For the text-containing cell, return its midpoint in (x, y) coordinate format. 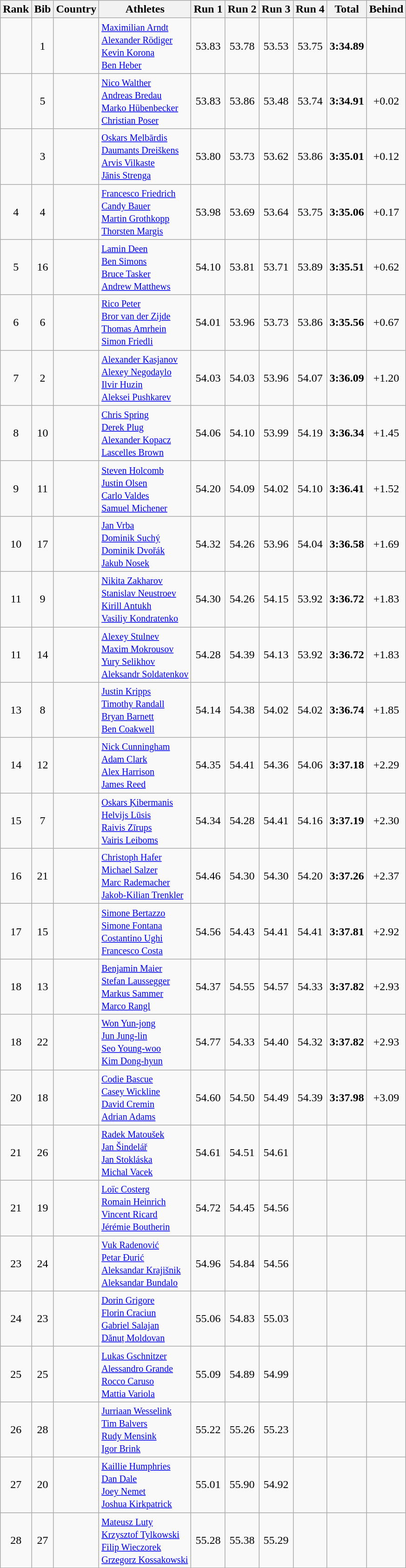
19 (43, 1208)
Run 4 (310, 9)
Behind (386, 9)
Oskars MelbārdisDaumants DreiškensArvis VilkasteJānis Strenga (145, 156)
3:37.19 (347, 821)
3:37.26 (347, 876)
Rank (16, 9)
Country (76, 9)
+0.12 (386, 156)
55.09 (208, 1374)
Vuk RadenovićPetar ĐurićAleksandar KrajišnikAleksandar Bundalo (145, 1264)
54.96 (208, 1264)
55.06 (208, 1318)
3:35.51 (347, 267)
Won Yun-jongJun Jung-linSeo Young-wooKim Dong-hyun (145, 1042)
3:36.09 (347, 377)
53.71 (276, 267)
54.38 (242, 710)
54.49 (276, 1097)
53.98 (208, 212)
Nico WaltherAndreas BredauMarko HübenbeckerChristian Poser (145, 101)
Benjamin MaierStefan LausseggerMarkus SammerMarco Rangl (145, 986)
54.01 (208, 323)
53.81 (242, 267)
Christoph HaferMichael SalzerMarc RademacherJakob-Kilian Trenkler (145, 876)
+3.09 (386, 1097)
55.03 (276, 1318)
12 (43, 765)
Steven HolcombJustin OlsenCarlo ValdesSamuel Michener (145, 488)
Lukas GschnitzerAlessandro GrandeRocco CarusoMattia Variola (145, 1374)
54.60 (208, 1097)
Jan VrbaDominik SuchýDominik DvořákJakub Nosek (145, 544)
54.35 (208, 765)
54.13 (276, 655)
+2.37 (386, 876)
53.62 (276, 156)
55.23 (276, 1429)
3:36.74 (347, 710)
54.34 (208, 821)
Rico PeterBror van der ZijdeThomas AmrheinSimon Friedli (145, 323)
54.46 (208, 876)
+2.30 (386, 821)
3:37.98 (347, 1097)
Alexander KasjanovAlexey NegodayloIlvir HuzinAleksei Pushkarev (145, 377)
54.40 (276, 1042)
54.19 (310, 433)
+1.20 (386, 377)
Total (347, 9)
54.72 (208, 1208)
53.89 (310, 267)
Run 1 (208, 9)
54.43 (242, 932)
Radek MatoušekJan ŠindelářJan StokláskaMichal Vacek (145, 1153)
54.55 (242, 986)
3:34.91 (347, 101)
Justin KrippsTimothy RandallBryan BarnettBen Coakwell (145, 710)
55.90 (242, 1485)
54.57 (276, 986)
Run 3 (276, 9)
3:36.41 (347, 488)
+1.69 (386, 544)
Francesco FriedrichCandy BauerMartin GrothkoppThorsten Margis (145, 212)
Jurriaan WesselinkTim BalversRudy MensinkIgor Brink (145, 1429)
54.14 (208, 710)
Codie BascueCasey WicklineDavid CreminAdrian Adams (145, 1097)
+2.29 (386, 765)
54.16 (310, 821)
54.99 (276, 1374)
54.07 (310, 377)
Maximilian ArndtAlexander RödigerKevin KoronaBen Heber (145, 46)
Alexey StulnevMaxim MokrousovYury SelikhovAleksandr Soldatenkov (145, 655)
Kaillie HumphriesDan DaleJoey NemetJoshua Kirkpatrick (145, 1485)
54.45 (242, 1208)
Mateusz LutyKrzysztof TylkowskiFilip WieczorekGrzegorz Kossakowski (145, 1541)
54.77 (208, 1042)
54.15 (276, 599)
54.92 (276, 1485)
Athletes (145, 9)
+1.52 (386, 488)
2 (43, 377)
+0.67 (386, 323)
54.84 (242, 1264)
+1.85 (386, 710)
3:35.56 (347, 323)
55.29 (276, 1541)
55.26 (242, 1429)
3:35.06 (347, 212)
3:37.81 (347, 932)
+0.17 (386, 212)
55.22 (208, 1429)
3:37.18 (347, 765)
Dorin GrigoreFlorin CraciunGabriel SalajanDănuț Moldovan (145, 1318)
3:36.34 (347, 433)
53.99 (276, 433)
55.38 (242, 1541)
22 (43, 1042)
Bib (43, 9)
Loïc CostergRomain HeinrichVincent RicardJérémie Boutherin (145, 1208)
Chris SpringDerek PlugAlexander KopaczLascelles Brown (145, 433)
3:36.58 (347, 544)
53.53 (276, 46)
53.64 (276, 212)
54.51 (242, 1153)
54.09 (242, 488)
+0.02 (386, 101)
53.78 (242, 46)
+2.92 (386, 932)
55.01 (208, 1485)
Lamin DeenBen SimonsBruce TaskerAndrew Matthews (145, 267)
3:34.89 (347, 46)
54.36 (276, 765)
Nick CunninghamAdam ClarkAlex HarrisonJames Reed (145, 765)
Run 2 (242, 9)
3 (43, 156)
53.80 (208, 156)
54.89 (242, 1374)
53.74 (310, 101)
Oskars ĶibermanisHelvijs LūsisRaivis ZīrupsVairis Leiboms (145, 821)
Simone BertazzoSimone FontanaCostantino UghiFrancesco Costa (145, 932)
54.04 (310, 544)
54.83 (242, 1318)
53.69 (242, 212)
54.37 (208, 986)
1 (43, 46)
55.28 (208, 1541)
53.48 (276, 101)
+0.62 (386, 267)
54.50 (242, 1097)
+1.45 (386, 433)
3:35.01 (347, 156)
Nikita ZakharovStanislav NeustroevKirill AntukhVasiliy Kondratenko (145, 599)
